Detect which cell encompasses the target text, then output its [x, y] center coordinate. 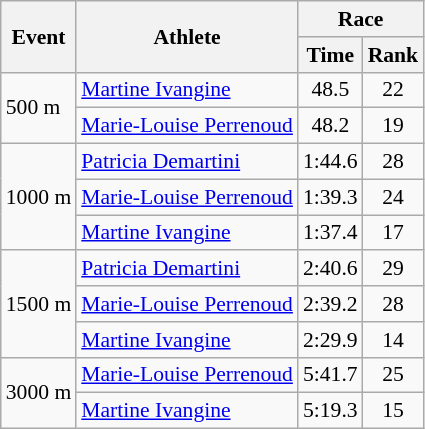
Rank [394, 55]
48.2 [330, 126]
Athlete [187, 36]
1:44.6 [330, 162]
29 [394, 269]
17 [394, 233]
48.5 [330, 90]
5:19.3 [330, 411]
25 [394, 375]
Time [330, 55]
2:29.9 [330, 340]
1:39.3 [330, 197]
22 [394, 90]
1:37.4 [330, 233]
2:40.6 [330, 269]
2:39.2 [330, 304]
24 [394, 197]
15 [394, 411]
Event [38, 36]
14 [394, 340]
19 [394, 126]
Race [360, 19]
500 m [38, 108]
1500 m [38, 304]
1000 m [38, 198]
3000 m [38, 392]
5:41.7 [330, 375]
